Return the [X, Y] coordinate for the center point of the cell that contains the specified text.  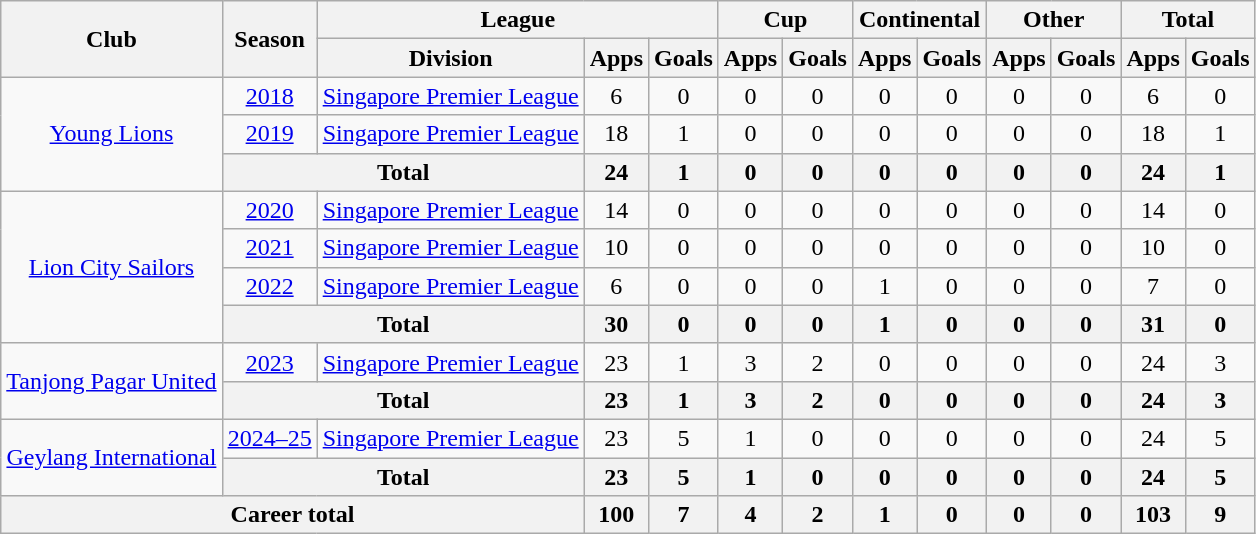
Cup [785, 20]
2020 [270, 210]
Division [450, 58]
2022 [270, 286]
100 [616, 515]
2024–25 [270, 438]
103 [1153, 515]
4 [750, 515]
31 [1153, 324]
Season [270, 39]
Continental [919, 20]
2021 [270, 248]
Young Lions [112, 134]
2018 [270, 96]
2019 [270, 134]
Tanjong Pagar United [112, 381]
Other [1054, 20]
Career total [292, 515]
30 [616, 324]
Club [112, 39]
2023 [270, 362]
Geylang International [112, 457]
Lion City Sailors [112, 267]
League [518, 20]
9 [1220, 515]
